Detect which cell encompasses the target text, then output its (x, y) center coordinate. 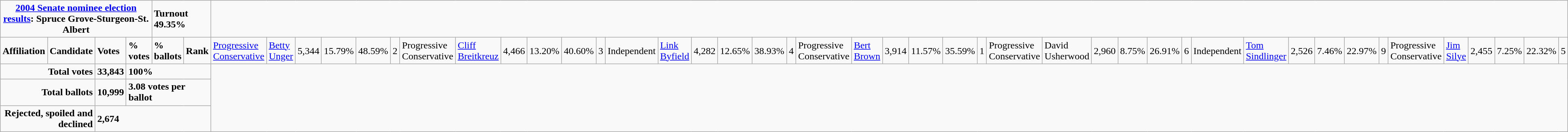
6 (1186, 51)
22.32% (1541, 51)
5,344 (308, 51)
3.08 votes per ballot (168, 92)
2,674 (153, 119)
3,914 (896, 51)
48.59% (373, 51)
Cliff Breitkreuz (478, 51)
26.91% (1164, 51)
Rejected, spoiled and declined (48, 119)
12.65% (735, 51)
5 (1563, 51)
4,466 (514, 51)
10,999 (111, 92)
Link Byfield (675, 51)
40.60% (578, 51)
38.93% (769, 51)
Votes (111, 51)
Rank (197, 51)
2 (395, 51)
13.20% (545, 51)
4,282 (705, 51)
7.25% (1510, 51)
9 (1384, 51)
4 (791, 51)
David Usherwood (1067, 51)
8.75% (1133, 51)
Total ballots (48, 92)
% ballots (167, 51)
Candidate (71, 51)
3 (600, 51)
100% (168, 71)
Tom Sindlinger (1266, 51)
Bert Brown (867, 51)
22.97% (1362, 51)
% votes (139, 51)
1 (982, 51)
Affiliation (24, 51)
Turnout 49.35% (181, 19)
2,455 (1481, 51)
11.57% (926, 51)
2,960 (1104, 51)
Jim Silye (1456, 51)
2004 Senate nominee election results: Spruce Grove-Sturgeon-St. Albert (76, 19)
Betty Unger (281, 51)
Total votes (48, 71)
2,526 (1302, 51)
15.79% (339, 51)
7.46% (1329, 51)
33,843 (111, 71)
35.59% (960, 51)
